Determine the (x, y) coordinate at the center of the cell enclosing the given text.  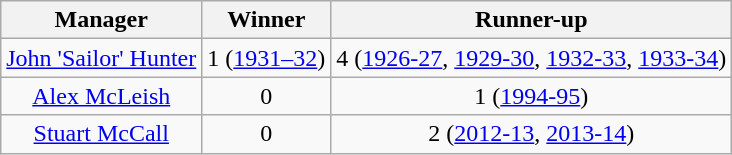
1 (1994-95) (532, 96)
John 'Sailor' Hunter (102, 58)
1 (1931–32) (266, 58)
Manager (102, 20)
2 (2012-13, 2013-14) (532, 134)
Stuart McCall (102, 134)
Winner (266, 20)
Alex McLeish (102, 96)
Runner-up (532, 20)
4 (1926-27, 1929-30, 1932-33, 1933-34) (532, 58)
